Detect which cell encompasses the target text, then output its (X, Y) center coordinate. 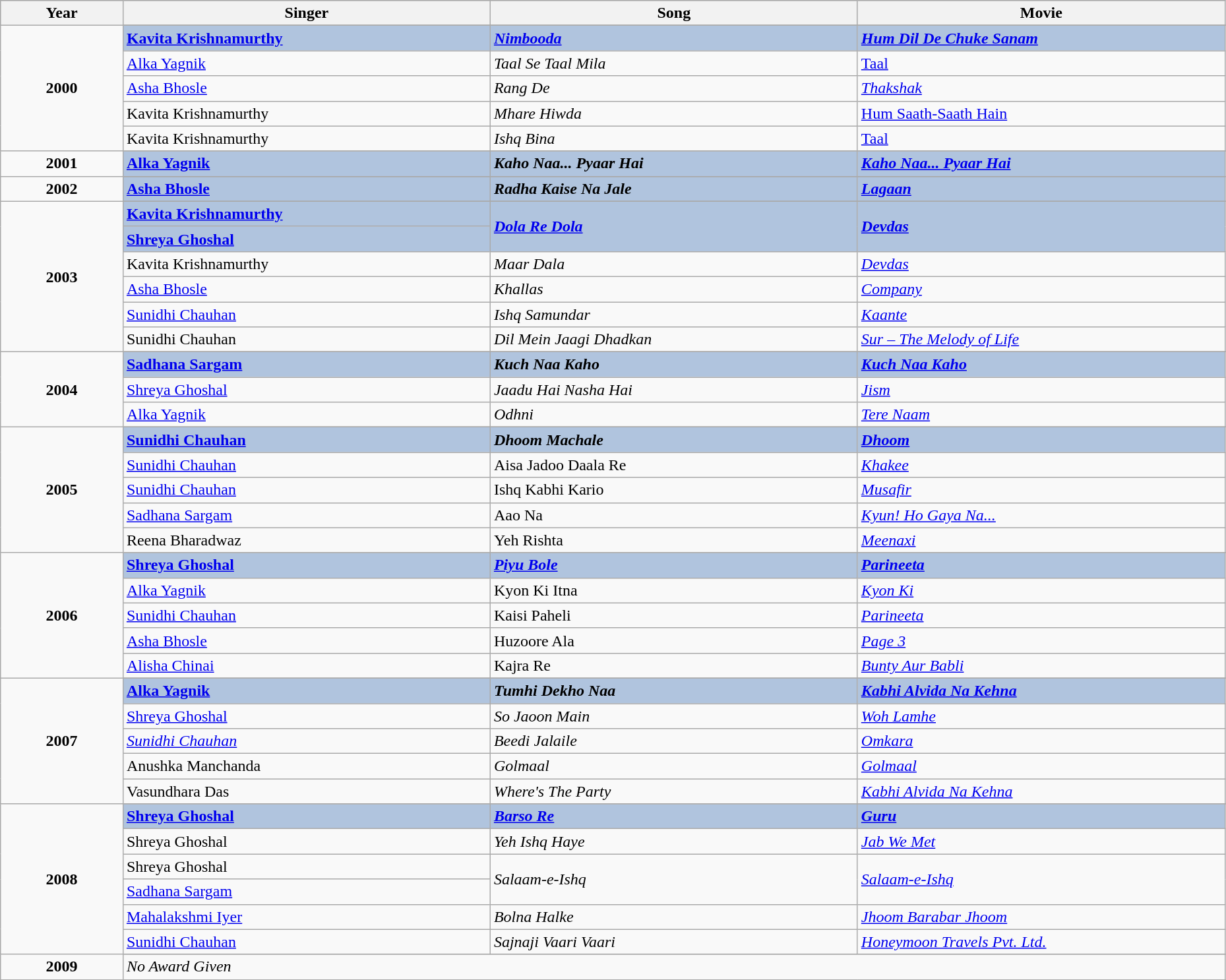
Huzoore Ala (674, 640)
Yeh Ishq Haye (674, 842)
Company (1041, 289)
Tere Naam (1041, 415)
Bunty Aur Babli (1041, 665)
Kajra Re (674, 665)
Thakshak (1041, 88)
2007 (62, 741)
Jab We Met (1041, 842)
Jism (1041, 390)
Aao Na (674, 515)
Alisha Chinai (306, 665)
Dola Re Dola (674, 226)
Nimbooda (674, 38)
Radha Kaise Na Jale (674, 189)
No Award Given (674, 967)
2003 (62, 276)
Meenaxi (1041, 540)
Mahalakshmi Iyer (306, 917)
Bolna Halke (674, 917)
Odhni (674, 415)
Reena Bharadwaz (306, 540)
Anushka Manchanda (306, 766)
Guru (1041, 816)
Khallas (674, 289)
Vasundhara Das (306, 791)
Where's The Party (674, 791)
2006 (62, 615)
Dhoom Machale (674, 440)
Khakee (1041, 465)
Barso Re (674, 816)
Movie (1041, 13)
Tumhi Dekho Naa (674, 690)
Piyu Bole (674, 565)
Ishq Bina (674, 138)
Ishq Kabhi Kario (674, 490)
Yeh Rishta (674, 540)
2002 (62, 189)
Musafir (1041, 490)
Woh Lamhe (1041, 716)
Beedi Jalaile (674, 741)
2009 (62, 967)
2000 (62, 88)
Dhoom (1041, 440)
2004 (62, 390)
Page 3 (1041, 640)
Sur – The Melody of Life (1041, 340)
So Jaoon Main (674, 716)
Dil Mein Jaagi Dhadkan (674, 340)
Lagaan (1041, 189)
Kyun! Ho Gaya Na... (1041, 515)
Kaisi Paheli (674, 615)
Hum Saath-Saath Hain (1041, 113)
Kyon Ki (1041, 590)
Honeymoon Travels Pvt. Ltd. (1041, 942)
Singer (306, 13)
Taal Se Taal Mila (674, 63)
2005 (62, 490)
Sajnaji Vaari Vaari (674, 942)
Ishq Samundar (674, 315)
Jaadu Hai Nasha Hai (674, 390)
2008 (62, 879)
Jhoom Barabar Jhoom (1041, 917)
Rang De (674, 88)
Maar Dala (674, 264)
Year (62, 13)
Omkara (1041, 741)
Kyon Ki Itna (674, 590)
Song (674, 13)
Aisa Jadoo Daala Re (674, 465)
Hum Dil De Chuke Sanam (1041, 38)
2001 (62, 164)
Kaante (1041, 315)
Mhare Hiwda (674, 113)
